Return (X, Y) of the center of cell containing provided text 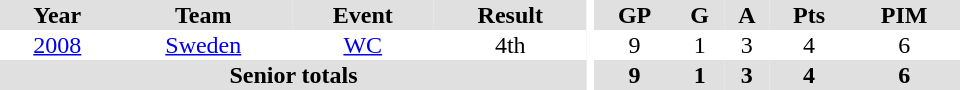
G (700, 15)
2008 (58, 45)
GP (635, 15)
Event (363, 15)
Result (511, 15)
4th (511, 45)
WC (363, 45)
Senior totals (294, 75)
Year (58, 15)
Sweden (204, 45)
A (747, 15)
Pts (810, 15)
PIM (904, 15)
Team (204, 15)
